For the text-containing cell, return its midpoint in (x, y) coordinate format. 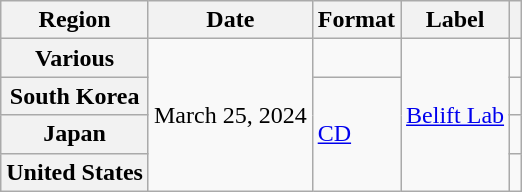
South Korea (75, 96)
Belift Lab (456, 115)
Japan (75, 134)
Format (356, 20)
Region (75, 20)
Label (456, 20)
Various (75, 58)
Date (230, 20)
March 25, 2024 (230, 115)
CD (356, 134)
United States (75, 172)
